Output the (X, Y) coordinate of the center of the cell containing the given text.  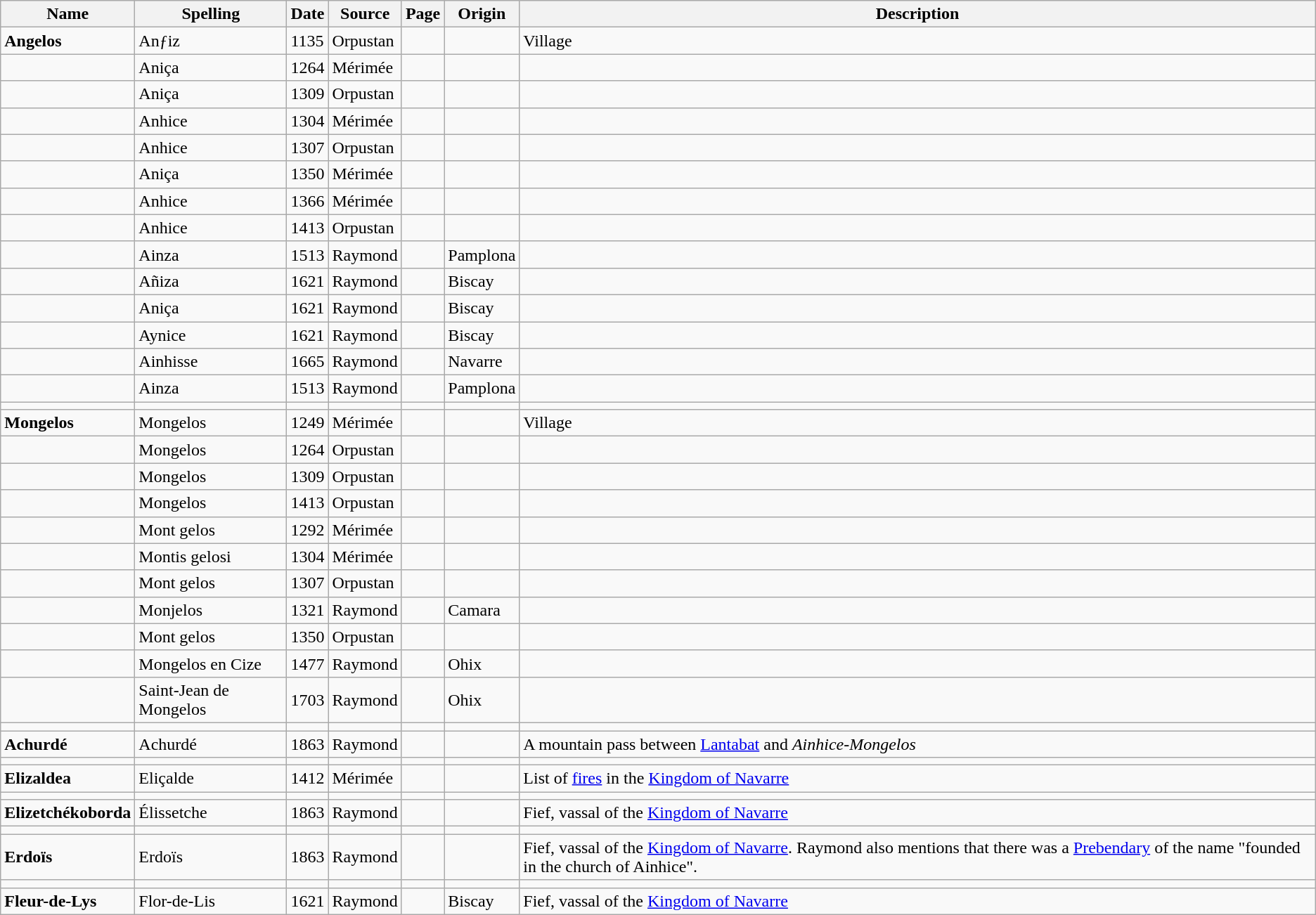
Fleur-de-Lys (67, 901)
1321 (308, 610)
Navarre (482, 362)
Name (67, 14)
1665 (308, 362)
Mongelos en Cize (211, 663)
Date (308, 14)
Aynice (211, 335)
Source (365, 14)
1477 (308, 663)
Origin (482, 14)
Anƒiz (211, 41)
A mountain pass between Lantabat and Ainhice-Mongelos (917, 744)
1135 (308, 41)
1292 (308, 530)
Monjelos (211, 610)
Angelos (67, 41)
Elizetchékoborda (67, 813)
Camara (482, 610)
Saint-Jean de Mongelos (211, 700)
Ainhisse (211, 362)
Description (917, 14)
1703 (308, 700)
1249 (308, 423)
Añiza (211, 281)
1412 (308, 779)
Montis gelosi (211, 557)
Élissetche (211, 813)
Page (422, 14)
List of fires in the Kingdom of Navarre (917, 779)
Eliçalde (211, 779)
Fief, vassal of the Kingdom of Navarre. Raymond also mentions that there was a Prebendary of the name "founded in the church of Ainhice". (917, 857)
Flor-de-Lis (211, 901)
Elizaldea (67, 779)
Spelling (211, 14)
1366 (308, 201)
